Search for the cell housing the specified text and yield its [X, Y] center coordinate. 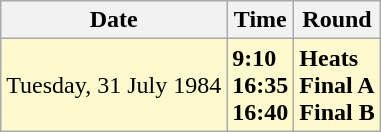
Round [337, 20]
HeatsFinal AFinal B [337, 85]
Time [260, 20]
9:1016:3516:40 [260, 85]
Tuesday, 31 July 1984 [114, 85]
Date [114, 20]
